Find where the given text appears and provide that cell's center as [x, y] coordinate. 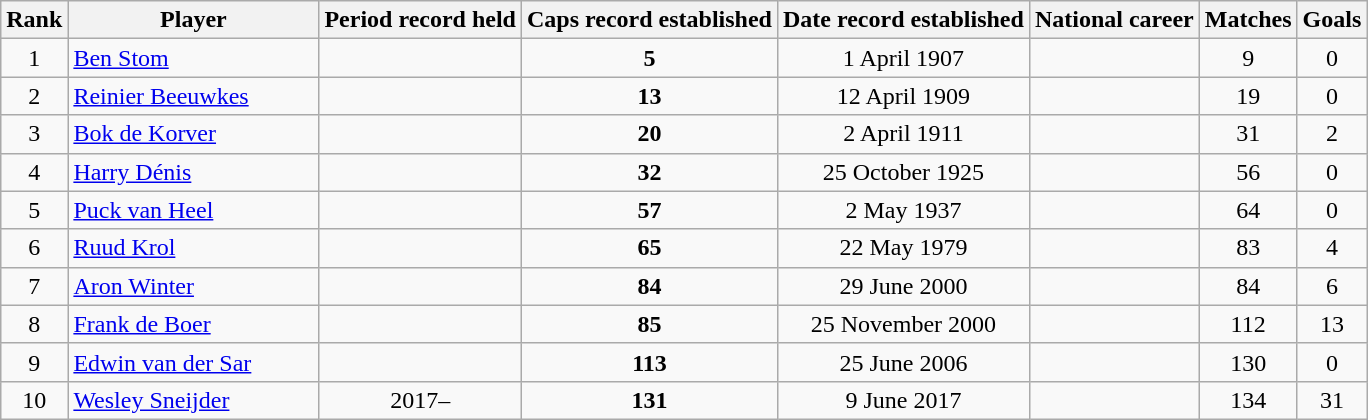
Date record established [903, 20]
9 June 2017 [903, 400]
1 [34, 58]
25 October 1925 [903, 172]
112 [1248, 324]
7 [34, 286]
85 [650, 324]
Aron Winter [194, 286]
2 May 1937 [903, 210]
25 November 2000 [903, 324]
64 [1248, 210]
Player [194, 20]
130 [1248, 362]
57 [650, 210]
Ben Stom [194, 58]
20 [650, 134]
Bok de Korver [194, 134]
22 May 1979 [903, 248]
131 [650, 400]
National career [1114, 20]
134 [1248, 400]
25 June 2006 [903, 362]
10 [34, 400]
2017– [420, 400]
Rank [34, 20]
Matches [1248, 20]
Wesley Sneijder [194, 400]
2 April 1911 [903, 134]
3 [34, 134]
19 [1248, 96]
65 [650, 248]
12 April 1909 [903, 96]
56 [1248, 172]
83 [1248, 248]
8 [34, 324]
32 [650, 172]
1 April 1907 [903, 58]
Harry Dénis [194, 172]
Reinier Beeuwkes [194, 96]
Edwin van der Sar [194, 362]
113 [650, 362]
Goals [1332, 20]
Period record held [420, 20]
Puck van Heel [194, 210]
Ruud Krol [194, 248]
Frank de Boer [194, 324]
29 June 2000 [903, 286]
Caps record established [650, 20]
